Pinpoint the cell where the given text exists, returning its [X, Y] midpoint coordinate. 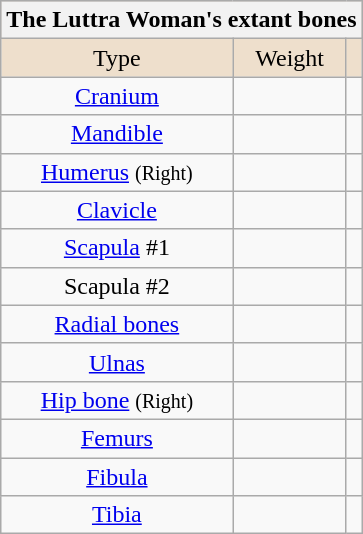
Mandible [117, 134]
Humerus (Right) [117, 172]
Fibula [117, 477]
Weight [290, 58]
Radial bones [117, 324]
The Luttra Woman's extant bones [182, 20]
Scapula #1 [117, 248]
Cranium [117, 96]
Scapula #2 [117, 286]
Tibia [117, 515]
Hip bone (Right) [117, 400]
Femurs [117, 438]
Ulnas [117, 362]
Type [117, 58]
Clavicle [117, 210]
